For the text-containing cell, return its midpoint in [x, y] coordinate format. 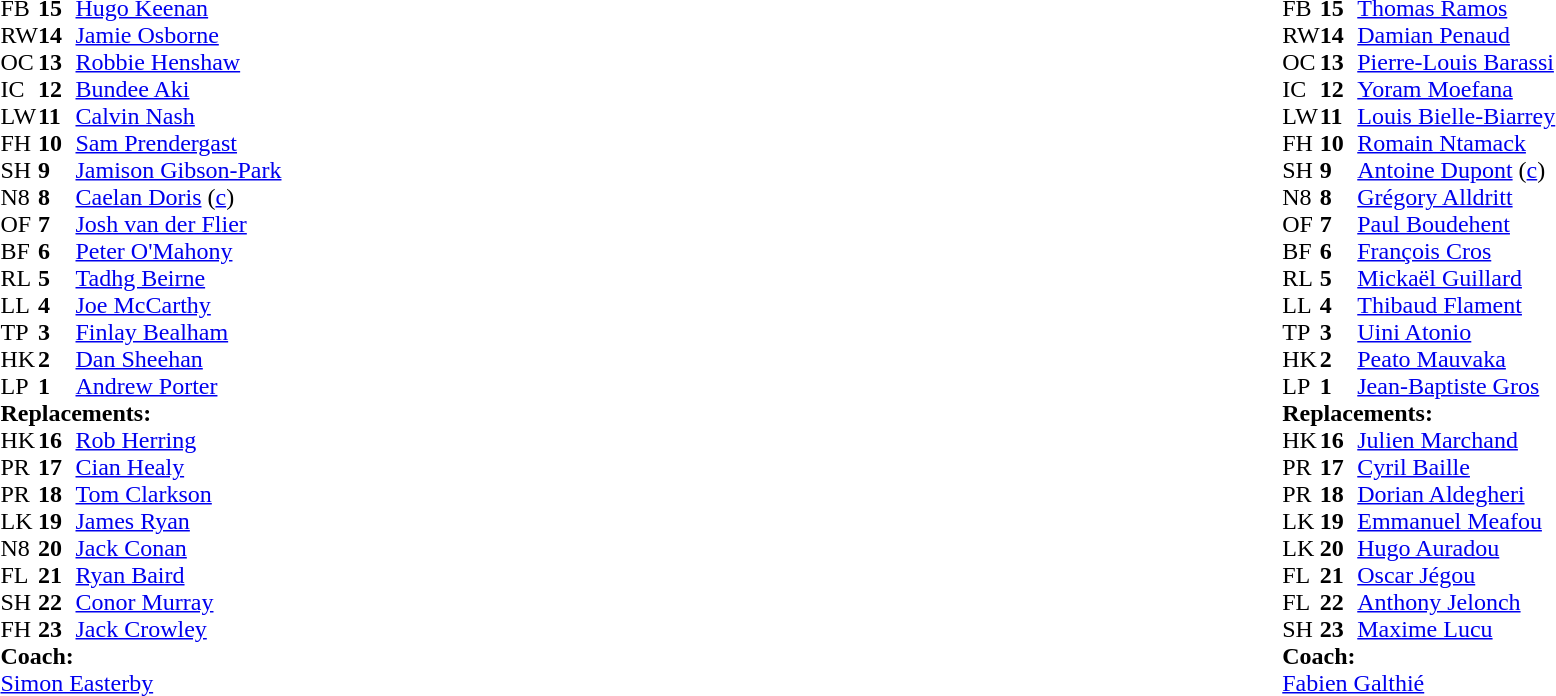
Oscar Jégou [1456, 576]
Paul Boudehent [1456, 224]
Mickaël Guillard [1456, 278]
Damian Penaud [1456, 36]
Grégory Alldritt [1456, 198]
Ryan Baird [179, 576]
Jean-Baptiste Gros [1456, 386]
Rob Herring [179, 440]
Tom Clarkson [179, 494]
Julien Marchand [1456, 440]
Finlay Bealham [179, 332]
Cyril Baille [1456, 468]
Emmanuel Meafou [1456, 522]
Louis Bielle-Biarrey [1456, 116]
Hugo Auradou [1456, 548]
Jack Conan [179, 548]
François Cros [1456, 252]
Dorian Aldegheri [1456, 494]
Antoine Dupont (c) [1456, 170]
Josh van der Flier [179, 224]
Maxime Lucu [1456, 630]
Jamie Osborne [179, 36]
Yoram Moefana [1456, 90]
Caelan Doris (c) [179, 198]
Peato Mauvaka [1456, 360]
Robbie Henshaw [179, 62]
Jamison Gibson-Park [179, 170]
Dan Sheehan [179, 360]
Tadhg Beirne [179, 278]
Peter O'Mahony [179, 252]
Romain Ntamack [1456, 144]
Pierre-Louis Barassi [1456, 62]
Calvin Nash [179, 116]
Bundee Aki [179, 90]
Uini Atonio [1456, 332]
Joe McCarthy [179, 306]
Conor Murray [179, 602]
Andrew Porter [179, 386]
James Ryan [179, 522]
Cian Healy [179, 468]
Sam Prendergast [179, 144]
Thibaud Flament [1456, 306]
Jack Crowley [179, 630]
Anthony Jelonch [1456, 602]
